Find where the given text appears and provide that cell's center as [X, Y] coordinate. 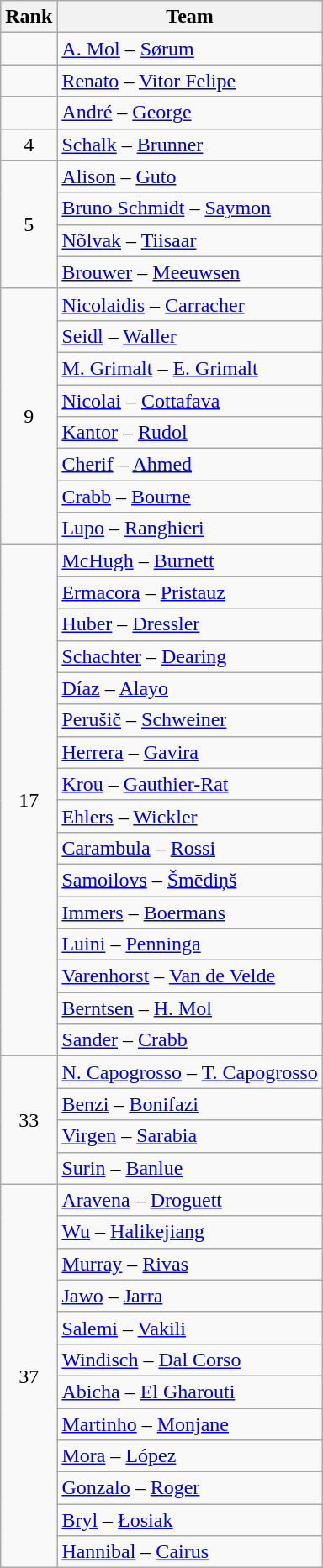
Gonzalo – Roger [190, 1488]
Rank [29, 17]
Nõlvak – Tiisaar [190, 240]
5 [29, 224]
Ehlers – Wickler [190, 816]
Luini – Penninga [190, 944]
Cherif – Ahmed [190, 465]
Murray – Rivas [190, 1264]
Immers – Boermans [190, 912]
A. Mol – Sørum [190, 49]
Abicha – El Gharouti [190, 1392]
Mora – López [190, 1456]
Herrera – Gavira [190, 752]
Renato – Vitor Felipe [190, 81]
Kantor – Rudol [190, 433]
Schalk – Brunner [190, 145]
Samoilovs – Šmēdiņš [190, 880]
Nicolai – Cottafava [190, 401]
17 [29, 800]
Krou – Gauthier-Rat [190, 784]
Bruno Schmidt – Saymon [190, 208]
Benzi – Bonifazi [190, 1104]
Alison – Guto [190, 176]
N. Capogrosso – T. Capogrosso [190, 1072]
Sander – Crabb [190, 1040]
Seidl – Waller [190, 336]
Team [190, 17]
Wu – Halikejiang [190, 1232]
Salemi – Vakili [190, 1328]
Díaz – Alayo [190, 688]
Nicolaidis – Carracher [190, 304]
4 [29, 145]
Perušič – Schweiner [190, 720]
Jawo – Jarra [190, 1296]
Windisch – Dal Corso [190, 1360]
Crabb – Bourne [190, 497]
9 [29, 416]
33 [29, 1120]
Huber – Dressler [190, 624]
Schachter – Dearing [190, 656]
Bryl – Łosiak [190, 1520]
Martinho – Monjane [190, 1424]
Surin – Banlue [190, 1168]
37 [29, 1376]
McHugh – Burnett [190, 560]
Lupo – Ranghieri [190, 529]
Virgen – Sarabia [190, 1136]
Brouwer – Meeuwsen [190, 272]
Aravena – Droguett [190, 1200]
Berntsen – H. Mol [190, 1008]
Hannibal – Cairus [190, 1552]
Varenhorst – Van de Velde [190, 976]
Ermacora – Pristauz [190, 592]
Carambula – Rossi [190, 848]
André – George [190, 113]
M. Grimalt – E. Grimalt [190, 368]
